Find where the given text appears and provide that cell's center as (X, Y) coordinate. 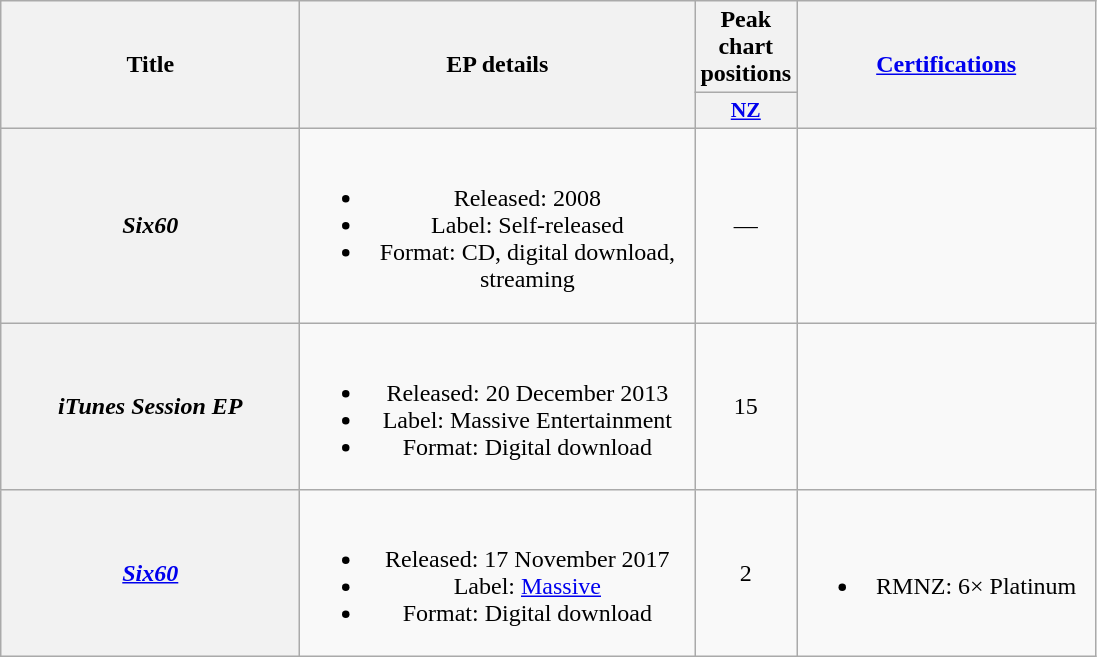
NZ (746, 111)
Peak chart positions (746, 47)
Certifications (946, 65)
— (746, 225)
Released: 2008Label: Self-releasedFormat: CD, digital download, streaming (498, 225)
Released: 20 December 2013Label: Massive EntertainmentFormat: Digital download (498, 406)
15 (746, 406)
Title (150, 65)
RMNZ: 6× Platinum (946, 574)
Released: 17 November 2017Label: MassiveFormat: Digital download (498, 574)
iTunes Session EP (150, 406)
2 (746, 574)
EP details (498, 65)
